Locate the cell with the specified text and output its (X, Y) center coordinate. 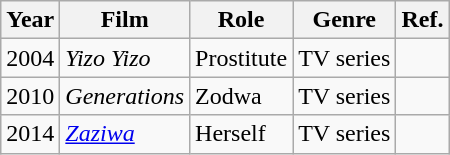
Genre (344, 20)
2014 (30, 134)
Ref. (422, 20)
Film (125, 20)
Prostitute (242, 58)
Generations (125, 96)
Year (30, 20)
2004 (30, 58)
Role (242, 20)
2010 (30, 96)
Zodwa (242, 96)
Herself (242, 134)
Zaziwa (125, 134)
Yizo Yizo (125, 58)
